Return [x, y] of the center of cell containing provided text 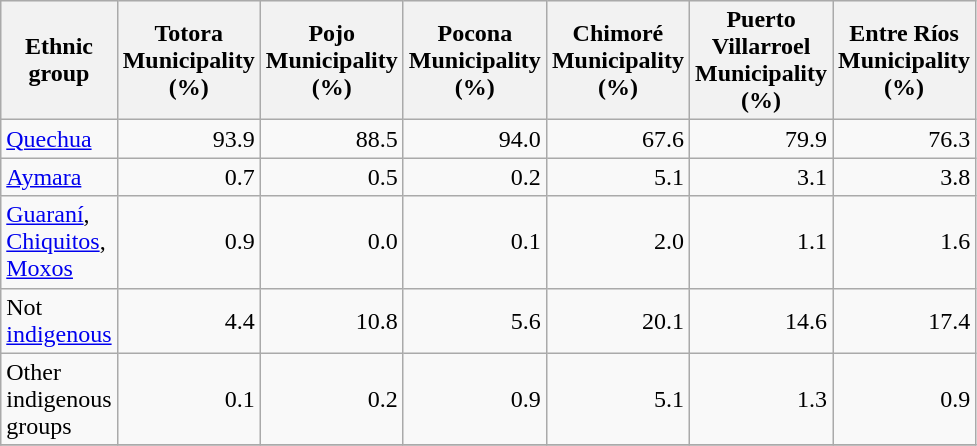
1.3 [760, 399]
Entre Ríos Municipality (%) [904, 60]
93.9 [188, 139]
17.4 [904, 320]
Not indigenous [59, 320]
5.6 [474, 320]
0.0 [332, 242]
Guaraní, Chiquitos, Moxos [59, 242]
Other indigenous groups [59, 399]
4.4 [188, 320]
10.8 [332, 320]
Ethnic group [59, 60]
88.5 [332, 139]
14.6 [760, 320]
94.0 [474, 139]
Aymara [59, 177]
2.0 [618, 242]
Quechua [59, 139]
76.3 [904, 139]
79.9 [760, 139]
67.6 [618, 139]
20.1 [618, 320]
1.1 [760, 242]
Totora Municipality (%) [188, 60]
3.1 [760, 177]
Puerto Villarroel Municipality (%) [760, 60]
1.6 [904, 242]
Pocona Municipality (%) [474, 60]
Chimoré Municipality (%) [618, 60]
Pojo Municipality (%) [332, 60]
0.5 [332, 177]
3.8 [904, 177]
0.7 [188, 177]
